Return the [X, Y] coordinate for the center point of the cell that contains the specified text.  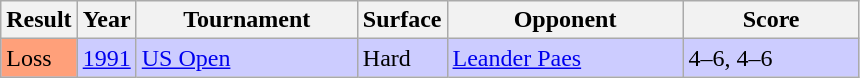
1991 [106, 58]
Hard [402, 58]
US Open [246, 58]
Surface [402, 20]
4–6, 4–6 [771, 58]
Score [771, 20]
Tournament [246, 20]
Result [39, 20]
Leander Paes [565, 58]
Loss [39, 58]
Year [106, 20]
Opponent [565, 20]
